Search for the cell housing the specified text and yield its [x, y] center coordinate. 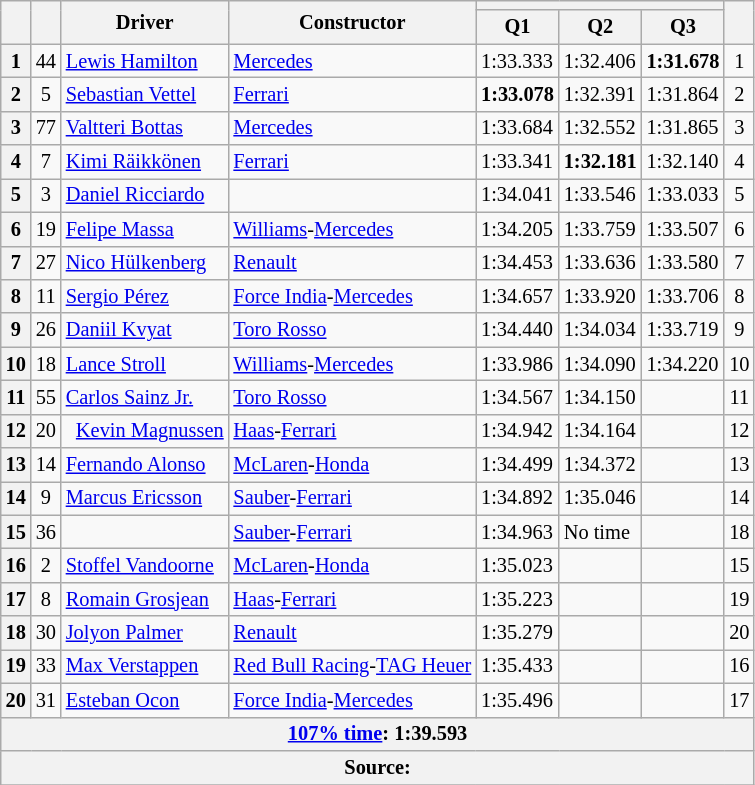
1:33.341 [518, 162]
33 [46, 666]
Marcus Ericsson [145, 498]
Red Bull Racing-TAG Heuer [353, 666]
1:32.140 [684, 162]
Romain Grosjean [145, 599]
Constructor [353, 22]
Max Verstappen [145, 666]
36 [46, 532]
1:33.636 [600, 263]
44 [46, 61]
Sergio Pérez [145, 296]
1:34.657 [518, 296]
107% time: 1:39.593 [378, 734]
1:33.507 [684, 229]
1:34.440 [518, 330]
Kimi Räikkönen [145, 162]
1:34.372 [600, 465]
27 [46, 263]
1:33.580 [684, 263]
1:35.279 [518, 633]
1:34.090 [600, 364]
Carlos Sainz Jr. [145, 397]
1:32.406 [600, 61]
Lance Stroll [145, 364]
1:32.391 [600, 94]
1:33.333 [518, 61]
1:33.546 [600, 195]
Valtteri Bottas [145, 128]
1:31.865 [684, 128]
1:33.986 [518, 364]
1:32.181 [600, 162]
1:34.499 [518, 465]
55 [46, 397]
Source: [378, 767]
Jolyon Palmer [145, 633]
Q1 [518, 27]
Daniel Ricciardo [145, 195]
1:34.567 [518, 397]
Kevin Magnussen [145, 431]
1:34.205 [518, 229]
1:31.678 [684, 61]
Daniil Kvyat [145, 330]
1:33.920 [600, 296]
1:35.433 [518, 666]
Driver [145, 22]
1:33.033 [684, 195]
Nico Hülkenberg [145, 263]
1:31.864 [684, 94]
Esteban Ocon [145, 700]
1:34.220 [684, 364]
Felipe Massa [145, 229]
Q3 [684, 27]
1:35.046 [600, 498]
1:34.892 [518, 498]
1:34.963 [518, 532]
30 [46, 633]
1:35.223 [518, 599]
1:34.150 [600, 397]
1:33.719 [684, 330]
1:34.164 [600, 431]
1:34.453 [518, 263]
1:33.706 [684, 296]
77 [46, 128]
Fernando Alonso [145, 465]
1:33.078 [518, 94]
No time [600, 532]
31 [46, 700]
1:33.684 [518, 128]
Lewis Hamilton [145, 61]
1:34.034 [600, 330]
1:34.041 [518, 195]
26 [46, 330]
1:32.552 [600, 128]
1:35.496 [518, 700]
1:33.759 [600, 229]
Sebastian Vettel [145, 94]
Q2 [600, 27]
1:34.942 [518, 431]
Stoffel Vandoorne [145, 565]
1:35.023 [518, 565]
